Pinpoint the cell where the given text exists, returning its (x, y) midpoint coordinate. 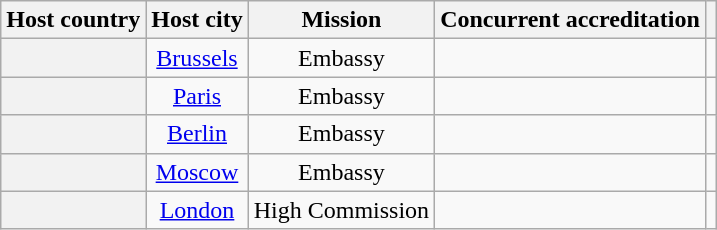
Host country (74, 20)
Brussels (197, 58)
Paris (197, 96)
Moscow (197, 172)
Concurrent accreditation (570, 20)
Mission (341, 20)
Host city (197, 20)
London (197, 210)
Berlin (197, 134)
High Commission (341, 210)
